Pinpoint the cell where the given text exists, returning its [x, y] midpoint coordinate. 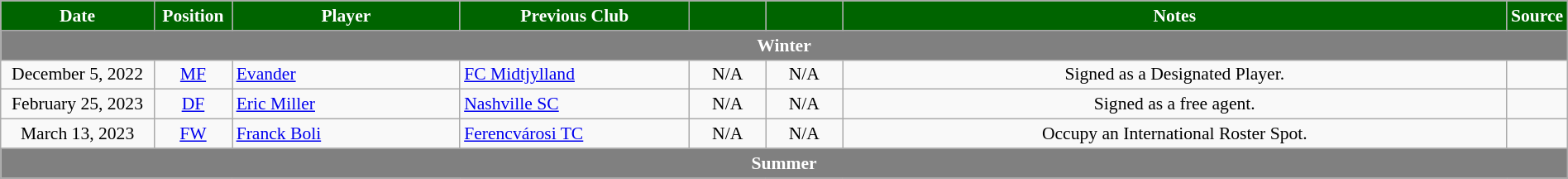
March 13, 2023 [78, 134]
Previous Club [574, 16]
Signed as a Designated Player. [1174, 75]
FW [193, 134]
Signed as a free agent. [1174, 104]
Winter [784, 46]
December 5, 2022 [78, 75]
Notes [1174, 16]
Position [193, 16]
February 25, 2023 [78, 104]
Evander [347, 75]
Date [78, 16]
MF [193, 75]
Nashville SC [574, 104]
FC Midtjylland [574, 75]
Source [1537, 16]
Summer [784, 163]
Franck Boli [347, 134]
Player [347, 16]
Eric Miller [347, 104]
Ferencvárosi TC [574, 134]
DF [193, 104]
Occupy an International Roster Spot. [1174, 134]
